For the text-containing cell, return its midpoint in [X, Y] coordinate format. 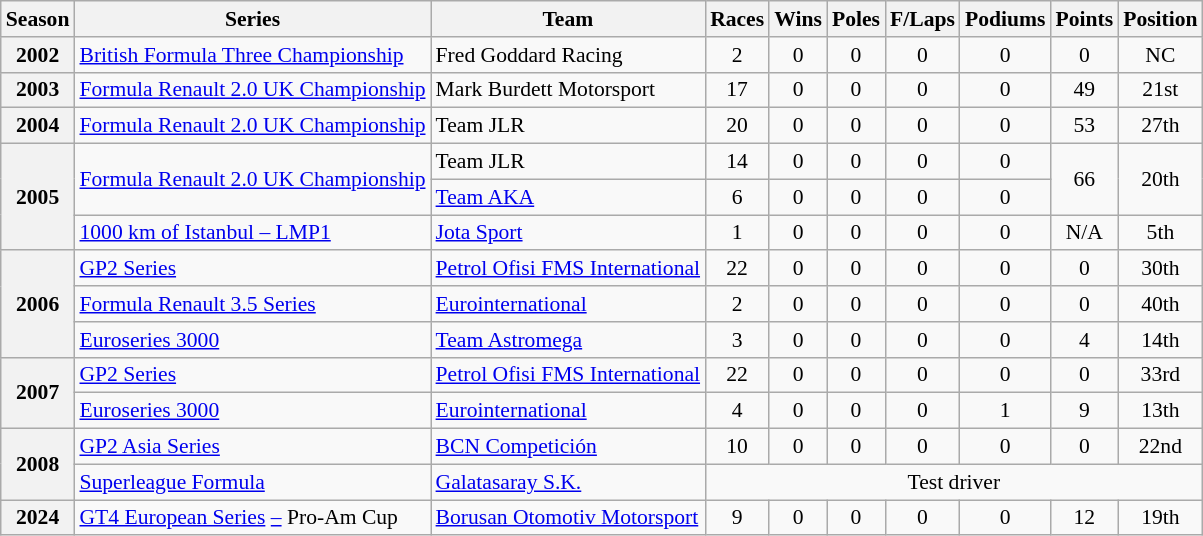
Team Astromega [568, 340]
Galatasaray S.K. [568, 482]
2006 [38, 304]
53 [1084, 126]
27th [1160, 126]
5th [1160, 233]
Formula Renault 3.5 Series [252, 304]
2008 [38, 464]
Borusan Otomotiv Motorsport [568, 518]
20 [737, 126]
22nd [1160, 447]
Points [1084, 19]
10 [737, 447]
12 [1084, 518]
21st [1160, 90]
Series [252, 19]
BCN Competición [568, 447]
19th [1160, 518]
Fred Goddard Racing [568, 55]
NC [1160, 55]
33rd [1160, 375]
40th [1160, 304]
Position [1160, 19]
20th [1160, 180]
66 [1084, 180]
6 [737, 197]
Test driver [954, 482]
13th [1160, 411]
N/A [1084, 233]
Races [737, 19]
Podiums [1006, 19]
Season [38, 19]
Poles [856, 19]
GT4 European Series – Pro-Am Cup [252, 518]
2003 [38, 90]
British Formula Three Championship [252, 55]
GP2 Asia Series [252, 447]
14th [1160, 340]
Team [568, 19]
14 [737, 162]
Jota Sport [568, 233]
3 [737, 340]
Team AKA [568, 197]
Superleague Formula [252, 482]
2007 [38, 392]
Mark Burdett Motorsport [568, 90]
49 [1084, 90]
F/Laps [922, 19]
2002 [38, 55]
2004 [38, 126]
17 [737, 90]
2024 [38, 518]
1000 km of Istanbul – LMP1 [252, 233]
Wins [798, 19]
2005 [38, 198]
30th [1160, 269]
